Provide the [x, y] coordinate of the cell's center where the given text is located.  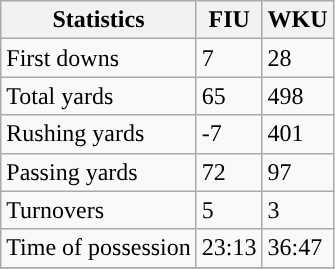
401 [298, 134]
First downs [99, 58]
Rushing yards [99, 134]
Passing yards [99, 172]
Statistics [99, 20]
-7 [229, 134]
Time of possession [99, 248]
65 [229, 96]
498 [298, 96]
28 [298, 58]
Turnovers [99, 210]
36:47 [298, 248]
72 [229, 172]
FIU [229, 20]
3 [298, 210]
7 [229, 58]
5 [229, 210]
WKU [298, 20]
Total yards [99, 96]
23:13 [229, 248]
97 [298, 172]
